Extract the [X, Y] coordinate from the center of the cell holding the provided text.  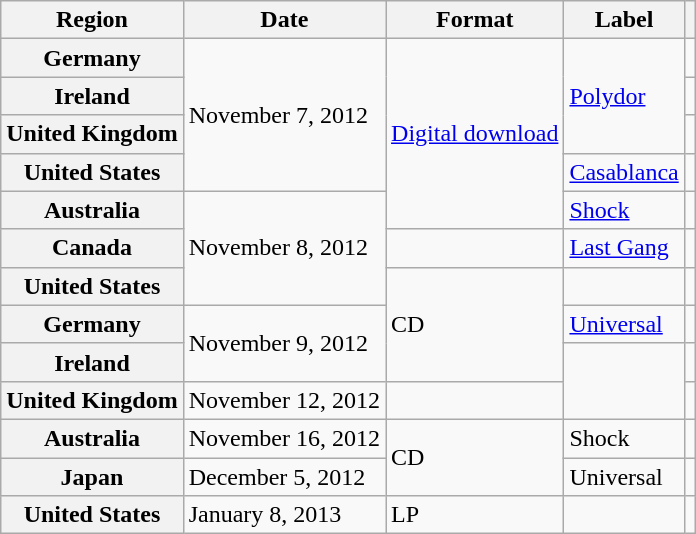
Polydor [624, 96]
Last Gang [624, 248]
Region [92, 20]
Format [475, 20]
November 9, 2012 [284, 343]
Japan [92, 477]
November 7, 2012 [284, 115]
November 12, 2012 [284, 400]
Date [284, 20]
Digital download [475, 134]
Casablanca [624, 172]
Canada [92, 248]
LP [475, 515]
November 16, 2012 [284, 438]
December 5, 2012 [284, 477]
Label [624, 20]
January 8, 2013 [284, 515]
November 8, 2012 [284, 248]
